Identify which cell holds the provided text, then report its (x, y) central coordinate. 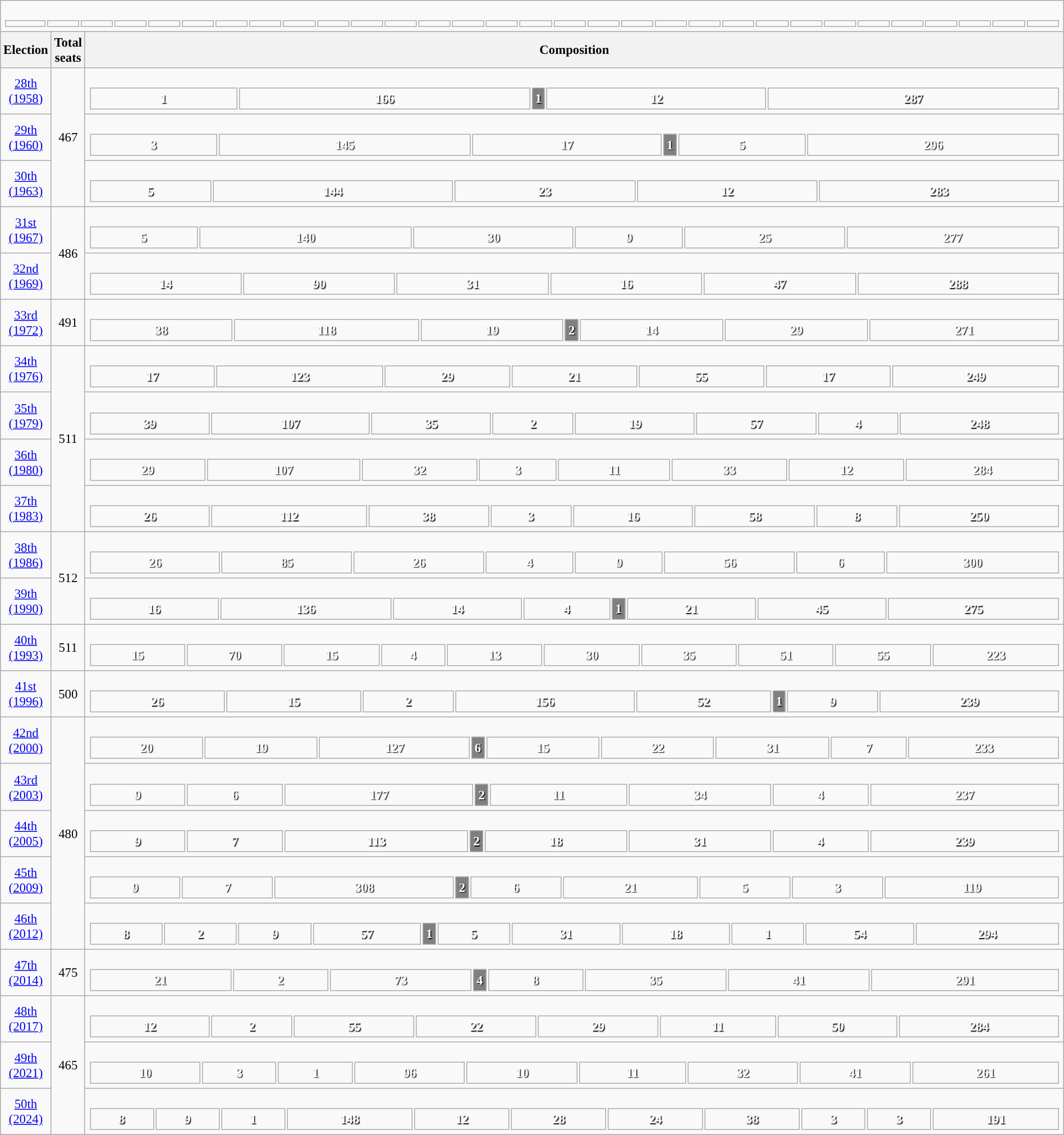
283 (939, 191)
26 112 38 3 16 58 8 250 (574, 509)
10 3 1 96 10 11 32 41 261 (574, 1065)
9 7 308 2 6 21 5 3 119 (574, 880)
9 7 113 2 18 31 4 239 (574, 833)
26 85 26 4 9 56 6 300 (574, 555)
1 166 1 12 287 (574, 91)
467 (68, 137)
50th(2024) (26, 1111)
250 (979, 516)
14 90 31 16 47 288 (574, 276)
30th(1963) (26, 184)
24 (655, 1119)
3 145 17 1 5 296 (574, 137)
156 (544, 702)
233 (984, 748)
288 (958, 284)
43rd(2003) (26, 787)
166 (385, 99)
39 (149, 423)
32nd(1969) (26, 276)
113 (376, 841)
45 (822, 608)
36th(1980) (26, 463)
20 19 127 6 15 22 31 7 233 (574, 741)
112 (290, 516)
28 (559, 1119)
85 (287, 562)
Election (26, 49)
5 144 23 12 283 (574, 184)
491 (68, 323)
136 (305, 608)
127 (395, 748)
20 (146, 748)
Composition (574, 49)
9 6 177 2 11 34 4 237 (574, 787)
465 (68, 1065)
52 (703, 702)
261 (985, 1073)
73 (401, 980)
21 2 73 4 8 35 41 291 (574, 972)
26 15 2 156 52 1 9 239 (574, 694)
96 (410, 1073)
50 (837, 1026)
42nd(2000) (26, 741)
237 (965, 795)
12 2 55 22 29 11 50 284 (574, 1019)
119 (972, 887)
8 9 1 148 12 28 24 38 3 3 191 (574, 1111)
47th(2014) (26, 972)
291 (965, 980)
54 (860, 934)
34th(1976) (26, 369)
48th(2017) (26, 1019)
296 (933, 145)
33 (729, 469)
277 (953, 238)
Totalseats (68, 49)
47 (780, 284)
475 (68, 972)
512 (68, 578)
35th(1979) (26, 415)
44th(2005) (26, 833)
28th(1958) (26, 91)
39th(1990) (26, 602)
248 (980, 423)
15 70 15 4 13 30 35 51 55 223 (574, 648)
145 (345, 145)
249 (976, 377)
29 107 32 3 11 33 12 284 (574, 463)
23 (545, 191)
294 (987, 934)
8 2 9 57 1 5 31 18 1 54 294 (574, 926)
40th(1993) (26, 648)
56 (730, 562)
500 (68, 694)
58 (755, 516)
308 (365, 887)
480 (68, 833)
191 (996, 1119)
38th(1986) (26, 555)
16 136 14 4 1 21 45 275 (574, 602)
300 (973, 562)
37th(1983) (26, 509)
41st(1996) (26, 694)
46th(2012) (26, 926)
118 (327, 330)
177 (379, 795)
223 (996, 656)
486 (68, 253)
123 (300, 377)
17 123 29 21 55 17 249 (574, 369)
29th(1960) (26, 137)
70 (235, 656)
51 (786, 656)
275 (973, 608)
144 (333, 191)
38 118 19 2 14 29 271 (574, 323)
5 140 30 9 25 277 (574, 230)
31st(1967) (26, 230)
39 107 35 2 19 57 4 248 (574, 415)
33rd(1972) (26, 323)
148 (350, 1119)
34 (700, 795)
90 (319, 284)
45th(2009) (26, 880)
13 (494, 656)
49th(2021) (26, 1065)
25 (764, 238)
287 (914, 99)
271 (964, 330)
140 (305, 238)
